Determine the (X, Y) coordinate at the center of the cell enclosing the given text.  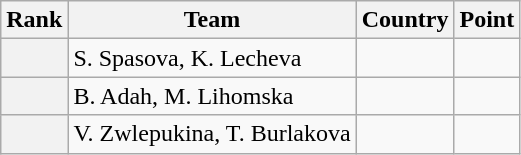
Country (405, 20)
B. Adah, M. Lihomska (212, 96)
Point (487, 20)
S. Spasova, K. Lecheva (212, 58)
V. Zwlepukina, T. Burlakova (212, 134)
Rank (34, 20)
Team (212, 20)
